Return the (X, Y) coordinate for the center point of the cell that contains the specified text.  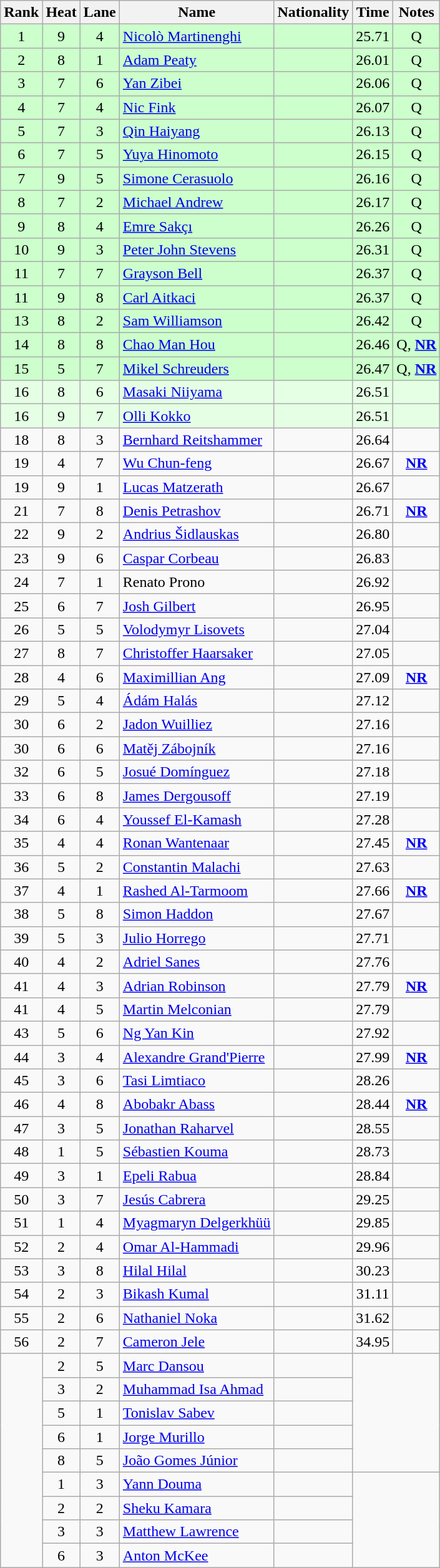
Mikel Schreuders (197, 369)
Yann Douma (197, 1484)
Epeli Rabua (197, 1176)
24 (21, 582)
Jesús Cabrera (197, 1199)
37 (21, 891)
45 (21, 1081)
15 (21, 369)
26.06 (373, 84)
Jorge Murillo (197, 1436)
36 (21, 867)
27.76 (373, 962)
25.71 (373, 36)
39 (21, 938)
Bernhard Reitshammer (197, 440)
Nicolò Martinenghi (197, 36)
26.47 (373, 369)
51 (21, 1223)
Josh Gilbert (197, 606)
31.11 (373, 1294)
Matěj Zábojník (197, 748)
29.25 (373, 1199)
32 (21, 772)
Sheku Kamara (197, 1508)
35 (21, 843)
47 (21, 1128)
Bikash Kumal (197, 1294)
27.63 (373, 867)
Christoffer Haarsaker (197, 653)
34 (21, 820)
João Gomes Júnior (197, 1461)
27.66 (373, 891)
56 (21, 1342)
Cameron Jele (197, 1342)
27.67 (373, 914)
Heat (61, 12)
Denis Petrashov (197, 511)
28.26 (373, 1081)
Martin Melconian (197, 1009)
James Dergousoff (197, 796)
Anton McKee (197, 1556)
Simone Cerasuolo (197, 178)
27.04 (373, 629)
Olli Kokko (197, 416)
18 (21, 440)
28 (21, 677)
54 (21, 1294)
Renato Prono (197, 582)
Jonathan Raharvel (197, 1128)
13 (21, 321)
31.62 (373, 1318)
28.44 (373, 1105)
27.99 (373, 1057)
48 (21, 1152)
27.12 (373, 701)
Andrius Šidlauskas (197, 535)
26.71 (373, 511)
26.31 (373, 249)
Chao Man Hou (197, 345)
29 (21, 701)
26.13 (373, 131)
Tonislav Sabev (197, 1413)
27 (21, 653)
Youssef El-Kamash (197, 820)
14 (21, 345)
Ng Yan Kin (197, 1033)
Grayson Bell (197, 273)
Ádám Halás (197, 701)
Alexandre Grand'Pierre (197, 1057)
46 (21, 1105)
Constantin Malachi (197, 867)
Masaki Niiyama (197, 392)
28.55 (373, 1128)
Sam Williamson (197, 321)
49 (21, 1176)
Lane (100, 12)
27.45 (373, 843)
27.71 (373, 938)
26.80 (373, 535)
Hilal Hilal (197, 1270)
Abobakr Abass (197, 1105)
Carl Aitkaci (197, 298)
Simon Haddon (197, 914)
Nationality (313, 12)
Rashed Al-Tarmoom (197, 891)
38 (21, 914)
26.92 (373, 582)
26.16 (373, 178)
Adriel Sanes (197, 962)
26.15 (373, 155)
44 (21, 1057)
Emre Sakçı (197, 226)
26.42 (373, 321)
43 (21, 1033)
Josué Domínguez (197, 772)
34.95 (373, 1342)
Qin Haiyang (197, 131)
23 (21, 558)
Yan Zibei (197, 84)
Adam Peaty (197, 60)
26.95 (373, 606)
53 (21, 1270)
Sébastien Kouma (197, 1152)
55 (21, 1318)
26.46 (373, 345)
33 (21, 796)
21 (21, 511)
Lucas Matzerath (197, 487)
Matthew Lawrence (197, 1532)
Name (197, 12)
26.17 (373, 202)
40 (21, 962)
Adrian Robinson (197, 985)
Omar Al-Hammadi (197, 1247)
50 (21, 1199)
27.28 (373, 820)
Julio Horrego (197, 938)
Nathaniel Noka (197, 1318)
Yuya Hinomoto (197, 155)
26.26 (373, 226)
Volodymyr Lisovets (197, 629)
Rank (21, 12)
26.01 (373, 60)
30.23 (373, 1270)
Caspar Corbeau (197, 558)
29.96 (373, 1247)
10 (21, 249)
22 (21, 535)
Wu Chun-feng (197, 463)
Time (373, 12)
Muhammad Isa Ahmad (197, 1389)
Notes (417, 12)
25 (21, 606)
52 (21, 1247)
28.73 (373, 1152)
27.09 (373, 677)
26.64 (373, 440)
Tasi Limtiaco (197, 1081)
27.92 (373, 1033)
Jadon Wuilliez (197, 725)
Maximillian Ang (197, 677)
26.83 (373, 558)
29.85 (373, 1223)
Michael Andrew (197, 202)
26 (21, 629)
27.19 (373, 796)
27.05 (373, 653)
Myagmaryn Delgerkhüü (197, 1223)
28.84 (373, 1176)
Marc Dansou (197, 1365)
Ronan Wantenaar (197, 843)
Peter John Stevens (197, 249)
27.18 (373, 772)
Nic Fink (197, 107)
26.07 (373, 107)
